Extract the (X, Y) coordinate from the center of the cell holding the provided text.  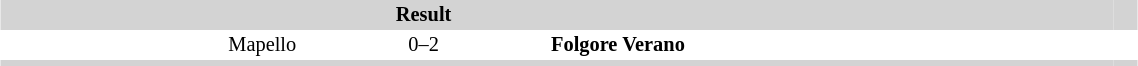
Mapello (150, 45)
Folgore Verano (831, 45)
0–2 (424, 45)
Result (424, 15)
